Identify which cell holds the provided text, then report its [x, y] central coordinate. 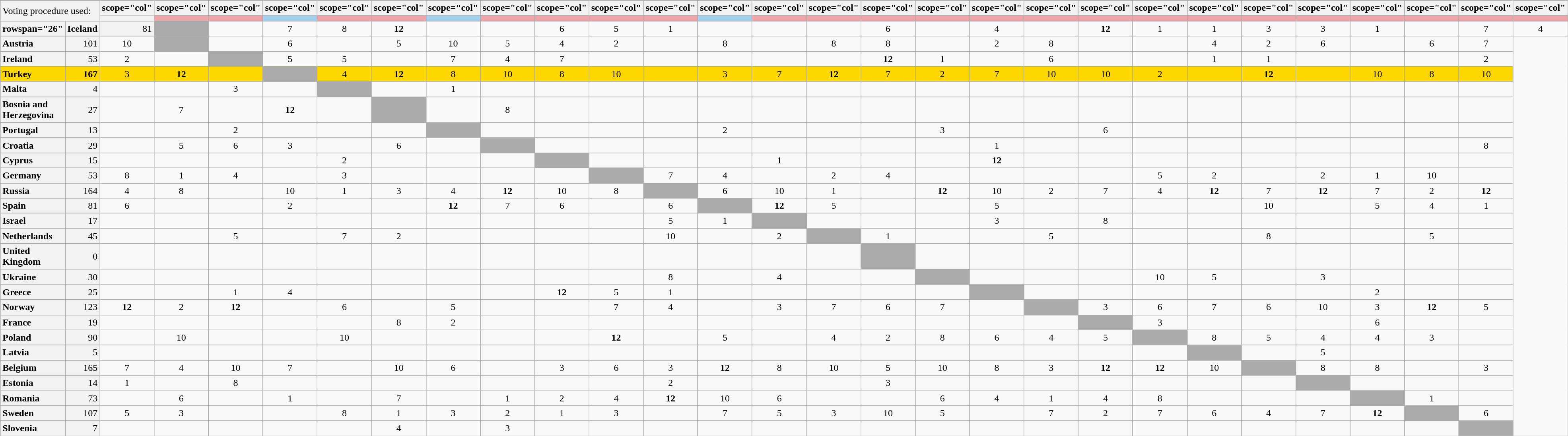
Slovenia [33, 428]
123 [83, 307]
Netherlands [33, 236]
13 [83, 130]
Ireland [33, 59]
Poland [33, 337]
27 [83, 110]
Croatia [33, 145]
rowspan="26" [33, 29]
Russia [33, 190]
Cyprus [33, 160]
Turkey [33, 74]
France [33, 322]
73 [83, 398]
107 [83, 413]
Romania [33, 398]
0 [83, 257]
15 [83, 160]
30 [83, 277]
United Kingdom [33, 257]
Estonia [33, 383]
Malta [33, 89]
Israel [33, 221]
14 [83, 383]
45 [83, 236]
Ukraine [33, 277]
164 [83, 190]
Belgium [33, 368]
Iceland [83, 29]
Norway [33, 307]
Germany [33, 175]
Latvia [33, 353]
101 [83, 44]
165 [83, 368]
25 [83, 292]
167 [83, 74]
Bosnia and Herzegovina [33, 110]
Spain [33, 206]
Sweden [33, 413]
29 [83, 145]
Portugal [33, 130]
19 [83, 322]
90 [83, 337]
17 [83, 221]
Voting procedure used: [50, 11]
Greece [33, 292]
Austria [33, 44]
